Search for the cell housing the specified text and yield its (x, y) center coordinate. 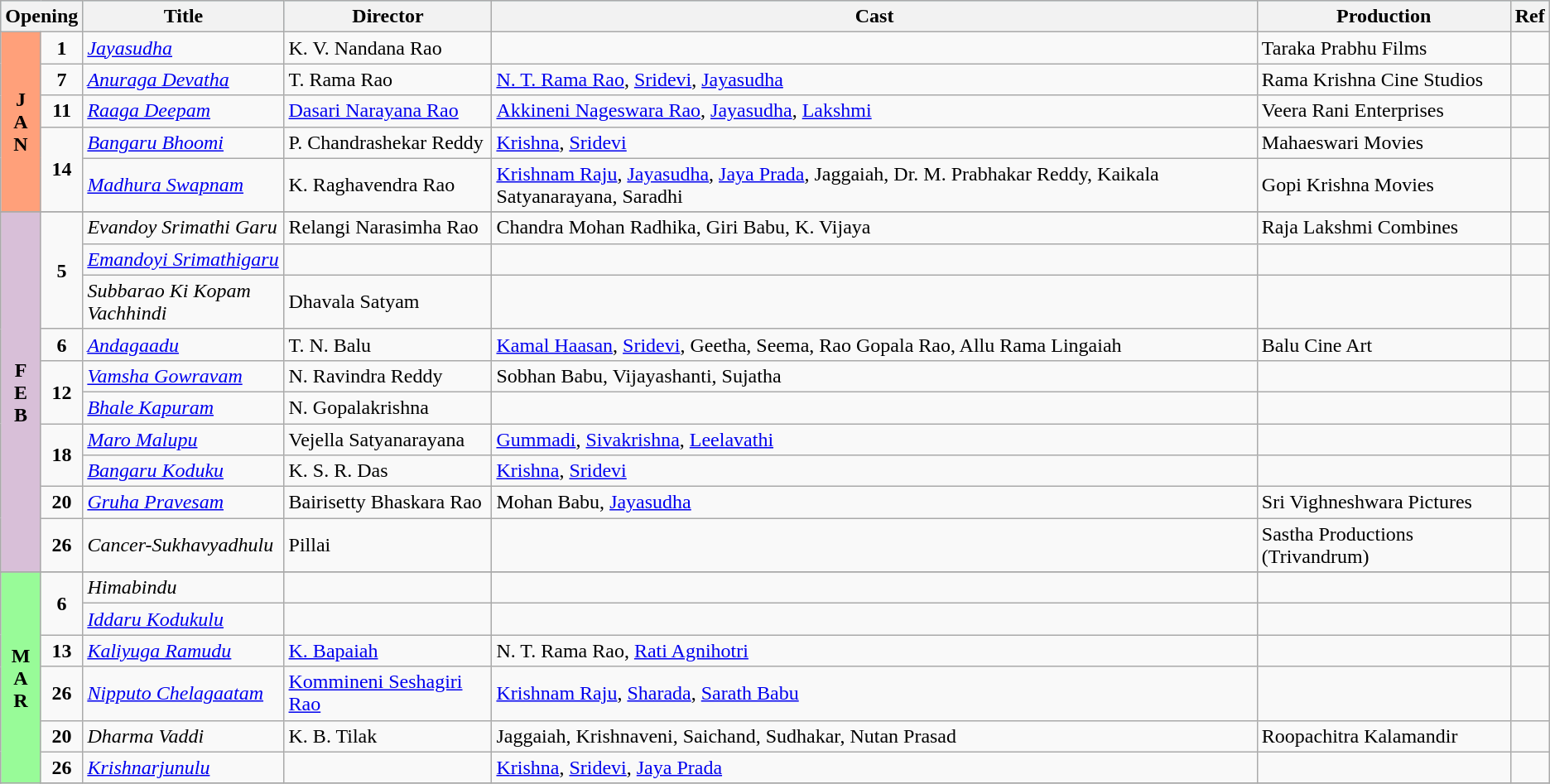
Rama Krishna Cine Studios (1384, 79)
Iddaru Kodukulu (184, 619)
Director (387, 17)
Jaggaiah, Krishnaveni, Saichand, Sudhakar, Nutan Prasad (874, 736)
Pillai (387, 545)
Maro Malupu (184, 440)
Subbarao Ki Kopam Vachhindi (184, 301)
Andagaadu (184, 344)
Opening (41, 17)
JAN (22, 123)
Cancer-Sukhavyadhulu (184, 545)
7 (61, 79)
Production (1384, 17)
Krishna, Sridevi, Jaya Prada (874, 767)
Title (184, 17)
5 (61, 270)
Himabindu (184, 588)
T. Rama Rao (387, 79)
13 (61, 651)
Bangaru Bhoomi (184, 142)
Vamsha Gowravam (184, 376)
K. S. R. Das (387, 471)
T. N. Balu (387, 344)
Ref (1530, 17)
N. Ravindra Reddy (387, 376)
Taraka Prabhu Films (1384, 48)
Mahaeswari Movies (1384, 142)
14 (61, 169)
Krishnam Raju, Jayasudha, Jaya Prada, Jaggaiah, Dr. M. Prabhakar Reddy, Kaikala Satyanarayana, Saradhi (874, 185)
Nipputo Chelagaatam (184, 694)
Kommineni Seshagiri Rao (387, 694)
Vejella Satyanarayana (387, 440)
12 (61, 392)
Balu Cine Art (1384, 344)
P. Chandrashekar Reddy (387, 142)
Kamal Haasan, Sridevi, Geetha, Seema, Rao Gopala Rao, Allu Rama Lingaiah (874, 344)
K. Raghavendra Rao (387, 185)
MAR (22, 677)
Roopachitra Kalamandir (1384, 736)
Dharma Vaddi (184, 736)
Sri Vighneshwara Pictures (1384, 503)
Evandoy Srimathi Garu (184, 228)
Madhura Swapnam (184, 185)
Dhavala Satyam (387, 301)
Relangi Narasimha Rao (387, 228)
Sastha Productions (Trivandrum) (1384, 545)
Bangaru Koduku (184, 471)
Bhale Kapuram (184, 407)
N. Gopalakrishna (387, 407)
Krishnam Raju, Sharada, Sarath Babu (874, 694)
Sobhan Babu, Vijayashanti, Sujatha (874, 376)
Gummadi, Sivakrishna, Leelavathi (874, 440)
Gopi Krishna Movies (1384, 185)
Raja Lakshmi Combines (1384, 228)
Emandoyi Srimathigaru (184, 259)
Bairisetty Bhaskara Rao (387, 503)
Cast (874, 17)
K. Bapaiah (387, 651)
Mohan Babu, Jayasudha (874, 503)
Akkineni Nageswara Rao, Jayasudha, Lakshmi (874, 111)
K. B. Tilak (387, 736)
1 (61, 48)
FEB (22, 392)
K. V. Nandana Rao (387, 48)
N. T. Rama Rao, Rati Agnihotri (874, 651)
11 (61, 111)
Gruha Pravesam (184, 503)
Raaga Deepam (184, 111)
18 (61, 455)
Dasari Narayana Rao (387, 111)
Kaliyuga Ramudu (184, 651)
Chandra Mohan Radhika, Giri Babu, K. Vijaya (874, 228)
Jayasudha (184, 48)
Krishnarjunulu (184, 767)
Veera Rani Enterprises (1384, 111)
Anuraga Devatha (184, 79)
N. T. Rama Rao, Sridevi, Jayasudha (874, 79)
